Output the [x, y] coordinate of the center of the cell containing the given text.  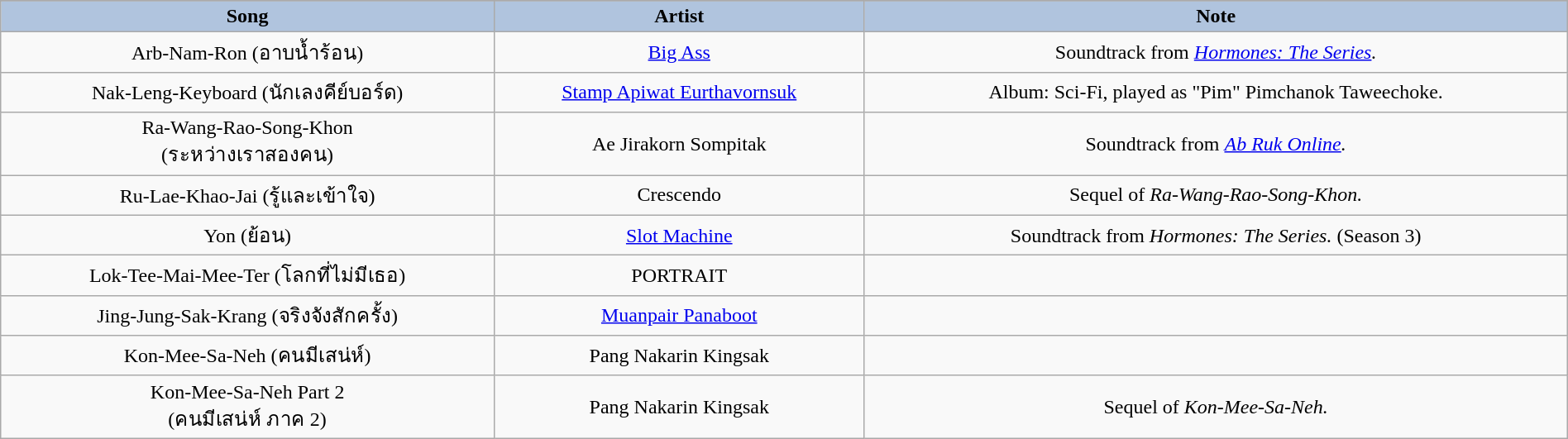
Song [248, 17]
Kon-Mee-Sa-Neh Part 2(คนมีเสน่ห์ ภาค 2) [248, 407]
Sequel of Kon-Mee-Sa-Neh. [1216, 407]
Crescendo [679, 195]
Soundtrack from Ab Ruk Online. [1216, 144]
Ru-Lae-Khao-Jai (รู้และเข้าใจ) [248, 195]
Sequel of Ra-Wang-Rao-Song-Khon. [1216, 195]
Soundtrack from Hormones: The Series. [1216, 53]
Note [1216, 17]
Arb-Nam-Ron (อาบน้ำร้อน) [248, 53]
Ra-Wang-Rao-Song-Khon(ระหว่างเราสองคน) [248, 144]
Kon-Mee-Sa-Neh (คนมีเสน่ห์) [248, 355]
Jing-Jung-Sak-Krang (จริงจังสักครั้ง) [248, 316]
Nak-Leng-Keyboard (นักเลงคีย์บอร์ด) [248, 93]
Stamp Apiwat Eurthavornsuk [679, 93]
Ae Jirakorn Sompitak [679, 144]
Album: Sci-Fi, played as "Pim" Pimchanok Taweechoke. [1216, 93]
Artist [679, 17]
Muanpair Panaboot [679, 316]
Big Ass [679, 53]
PORTRAIT [679, 276]
Slot Machine [679, 235]
Lok-Tee-Mai-Mee-Ter (โลกที่ไม่มีเธอ) [248, 276]
Yon (ย้อน) [248, 235]
Soundtrack from Hormones: The Series. (Season 3) [1216, 235]
